Search for the cell housing the specified text and yield its (X, Y) center coordinate. 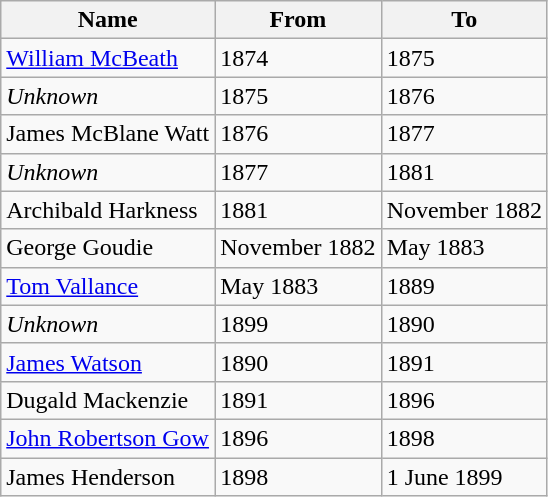
James McBlane Watt (108, 134)
William McBeath (108, 58)
1874 (298, 58)
Archibald Harkness (108, 210)
George Goudie (108, 248)
To (464, 20)
1889 (464, 286)
Tom Vallance (108, 286)
James Henderson (108, 477)
From (298, 20)
1899 (298, 324)
Dugald Mackenzie (108, 400)
John Robertson Gow (108, 438)
1 June 1899 (464, 477)
James Watson (108, 362)
Name (108, 20)
